Output the (x, y) coordinate of the center of the cell containing the given text.  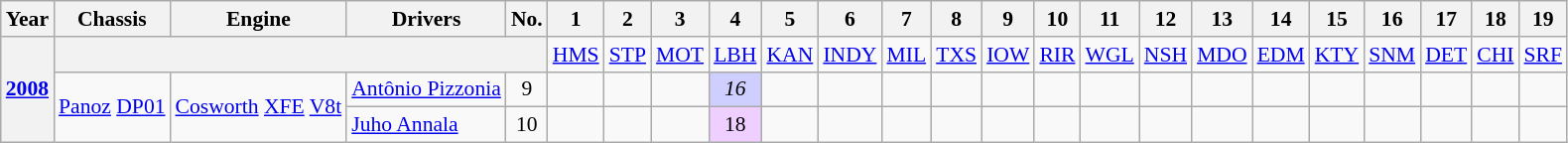
Juho Annala (427, 125)
Year (28, 19)
13 (1223, 19)
INDY (849, 55)
4 (734, 19)
Cosworth XFE V8t (259, 107)
STP (627, 55)
TXS (957, 55)
SRF (1544, 55)
17 (1446, 19)
NSH (1165, 55)
15 (1337, 19)
CHI (1495, 55)
KAN (790, 55)
2 (627, 19)
RIR (1057, 55)
8 (957, 19)
Engine (259, 19)
DET (1446, 55)
2008 (28, 89)
IOW (1008, 55)
6 (849, 19)
MOT (680, 55)
19 (1544, 19)
LBH (734, 55)
12 (1165, 19)
3 (680, 19)
WGL (1110, 55)
MIL (906, 55)
EDM (1281, 55)
5 (790, 19)
HMS (576, 55)
Antônio Pizzonia (427, 89)
SNM (1391, 55)
MDO (1223, 55)
Drivers (427, 19)
14 (1281, 19)
KTY (1337, 55)
No. (527, 19)
11 (1110, 19)
7 (906, 19)
Chassis (111, 19)
1 (576, 19)
Panoz DP01 (111, 107)
